Locate the cell with the specified text and output its [X, Y] center coordinate. 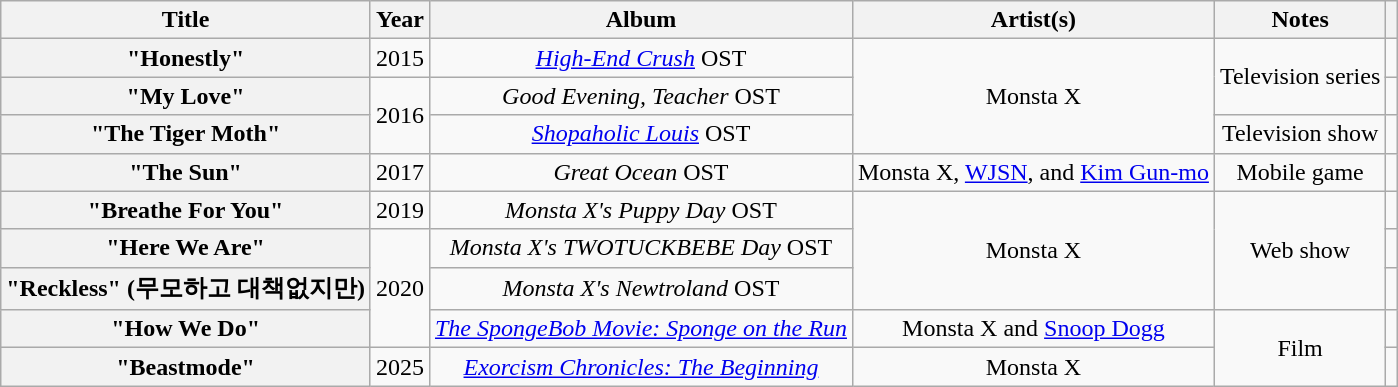
Web show [1300, 250]
"The Sun" [186, 172]
Film [1300, 348]
Television series [1300, 77]
Monsta X's TWOTUCKBEBE Day OST [640, 248]
2017 [400, 172]
"Breathe For You" [186, 210]
Title [186, 20]
2019 [400, 210]
Shopaholic Louis OST [640, 134]
Album [640, 20]
The SpongeBob Movie: Sponge on the Run [640, 329]
Television show [1300, 134]
"Here We Are" [186, 248]
2015 [400, 58]
Monsta X's Newtroland OST [640, 288]
"Beastmode" [186, 367]
Notes [1300, 20]
Year [400, 20]
"Honestly" [186, 58]
Exorcism Chronicles: The Beginning [640, 367]
"The Tiger Moth" [186, 134]
Great Ocean OST [640, 172]
"Reckless" (무모하고 대책없지만) [186, 288]
Monsta X's Puppy Day OST [640, 210]
2020 [400, 288]
Good Evening, Teacher OST [640, 96]
"My Love" [186, 96]
2025 [400, 367]
2016 [400, 115]
"How We Do" [186, 329]
Artist(s) [1033, 20]
Monsta X and Snoop Dogg [1033, 329]
Monsta X, WJSN, and Kim Gun-mo [1033, 172]
High-End Crush OST [640, 58]
Mobile game [1300, 172]
